Return [X, Y] of the center of cell containing provided text 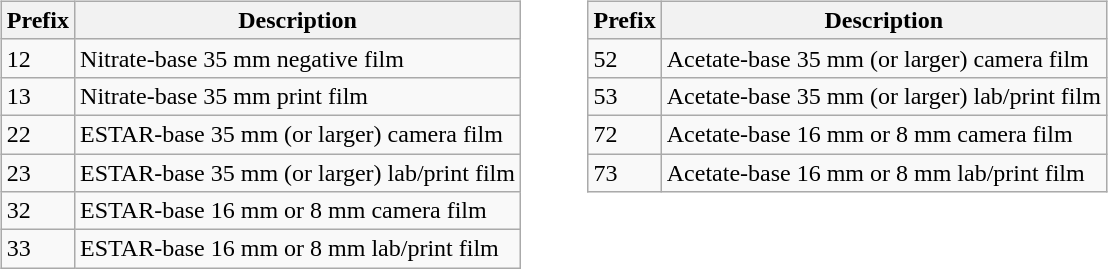
52 [624, 58]
Acetate-base 16 mm or 8 mm camera film [884, 134]
73 [624, 173]
Nitrate-base 35 mm print film [298, 96]
ESTAR-base 35 mm (or larger) lab/print film [298, 173]
ESTAR-base 35 mm (or larger) camera film [298, 134]
32 [38, 211]
53 [624, 96]
Nitrate-base 35 mm negative film [298, 58]
22 [38, 134]
33 [38, 249]
12 [38, 58]
ESTAR-base 16 mm or 8 mm camera film [298, 211]
ESTAR-base 16 mm or 8 mm lab/print film [298, 249]
23 [38, 173]
Acetate-base 35 mm (or larger) camera film [884, 58]
72 [624, 134]
Acetate-base 35 mm (or larger) lab/print film [884, 96]
Acetate-base 16 mm or 8 mm lab/print film [884, 173]
13 [38, 96]
